For the text-containing cell, return its midpoint in (X, Y) coordinate format. 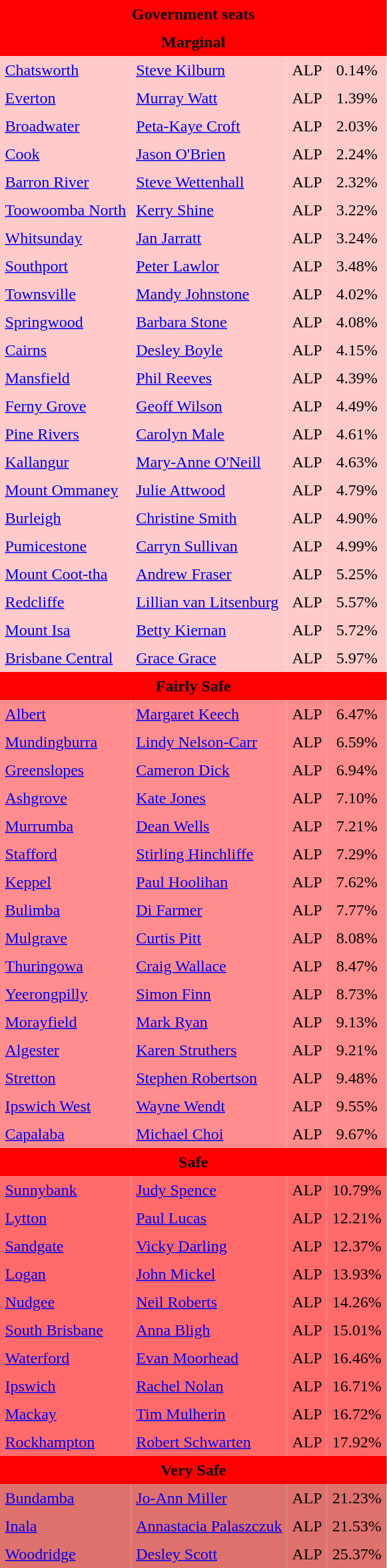
3.22% (357, 211)
Yeerongpilly (65, 995)
Annastacia Palaszczuk (209, 1527)
Greenslopes (65, 771)
4.99% (357, 547)
2.24% (357, 155)
Murray Watt (209, 99)
Dean Wells (209, 827)
Very Safe (193, 1471)
Keppel (65, 883)
Anna Bligh (209, 1331)
Marginal (193, 43)
Mundingburra (65, 743)
5.25% (357, 575)
Stafford (65, 855)
Di Farmer (209, 911)
17.92% (357, 1443)
16.71% (357, 1387)
Desley Boyle (209, 351)
Mount Ommaney (65, 491)
Neil Roberts (209, 1303)
Mackay (65, 1415)
South Brisbane (65, 1331)
Paul Lucas (209, 1219)
Inala (65, 1527)
4.15% (357, 351)
Southport (65, 267)
3.48% (357, 267)
6.47% (357, 715)
4.02% (357, 295)
John Mickel (209, 1275)
Andrew Fraser (209, 575)
4.39% (357, 379)
Peter Lawlor (209, 267)
Sandgate (65, 1247)
9.67% (357, 1135)
4.49% (357, 407)
Julie Attwood (209, 491)
Craig Wallace (209, 967)
Grace Grace (209, 659)
4.08% (357, 323)
9.48% (357, 1079)
Lindy Nelson-Carr (209, 743)
10.79% (357, 1191)
Thuringowa (65, 967)
Lillian van Litsenburg (209, 603)
Vicky Darling (209, 1247)
Nudgee (65, 1303)
7.10% (357, 799)
Mansfield (65, 379)
9.13% (357, 1023)
Mount Isa (65, 631)
15.01% (357, 1331)
Peta-Kaye Croft (209, 127)
21.23% (357, 1499)
Steve Wettenhall (209, 183)
13.93% (357, 1275)
Cameron Dick (209, 771)
Springwood (65, 323)
Fairly Safe (193, 687)
Kallangur (65, 463)
Toowoomba North (65, 211)
Safe (193, 1163)
Margaret Keech (209, 715)
Chatsworth (65, 71)
Carryn Sullivan (209, 547)
Phil Reeves (209, 379)
3.24% (357, 239)
8.73% (357, 995)
Kate Jones (209, 799)
14.26% (357, 1303)
Algester (65, 1051)
7.77% (357, 911)
Mulgrave (65, 939)
Capalaba (65, 1135)
6.94% (357, 771)
Bundamba (65, 1499)
Judy Spence (209, 1191)
Jason O'Brien (209, 155)
Everton (65, 99)
2.03% (357, 127)
Brisbane Central (65, 659)
Morayfield (65, 1023)
9.21% (357, 1051)
Karen Struthers (209, 1051)
Ferny Grove (65, 407)
Whitsunday (65, 239)
Stirling Hinchliffe (209, 855)
Pine Rivers (65, 435)
4.79% (357, 491)
Barbara Stone (209, 323)
Albert (65, 715)
Evan Moorhead (209, 1359)
16.46% (357, 1359)
16.72% (357, 1415)
2.32% (357, 183)
Stephen Robertson (209, 1079)
5.57% (357, 603)
Tim Mulherin (209, 1415)
Murrumba (65, 827)
0.14% (357, 71)
Sunnybank (65, 1191)
Paul Hoolihan (209, 883)
Stretton (65, 1079)
Mary-Anne O'Neill (209, 463)
Barron River (65, 183)
Mandy Johnstone (209, 295)
Betty Kiernan (209, 631)
5.72% (357, 631)
Pumicestone (65, 547)
Jan Jarratt (209, 239)
Mount Coot-tha (65, 575)
9.55% (357, 1107)
Government seats (193, 15)
Rockhampton (65, 1443)
Curtis Pitt (209, 939)
7.62% (357, 883)
4.90% (357, 519)
Broadwater (65, 127)
Michael Choi (209, 1135)
Burleigh (65, 519)
8.08% (357, 939)
21.53% (357, 1527)
Rachel Nolan (209, 1387)
Jo-Ann Miller (209, 1499)
Cairns (65, 351)
8.47% (357, 967)
Carolyn Male (209, 435)
Ipswich West (65, 1107)
Townsville (65, 295)
Christine Smith (209, 519)
4.61% (357, 435)
12.21% (357, 1219)
Bulimba (65, 911)
5.97% (357, 659)
6.59% (357, 743)
Mark Ryan (209, 1023)
Ipswich (65, 1387)
7.29% (357, 855)
Geoff Wilson (209, 407)
Simon Finn (209, 995)
Wayne Wendt (209, 1107)
4.63% (357, 463)
Lytton (65, 1219)
Steve Kilburn (209, 71)
7.21% (357, 827)
Redcliffe (65, 603)
Cook (65, 155)
Logan (65, 1275)
1.39% (357, 99)
Robert Schwarten (209, 1443)
Waterford (65, 1359)
Kerry Shine (209, 211)
12.37% (357, 1247)
Ashgrove (65, 799)
